Find where the given text appears and provide that cell's center as (x, y) coordinate. 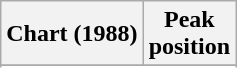
Chart (1988) (72, 34)
Peakposition (189, 34)
